Pinpoint the cell where the given text exists, returning its (x, y) midpoint coordinate. 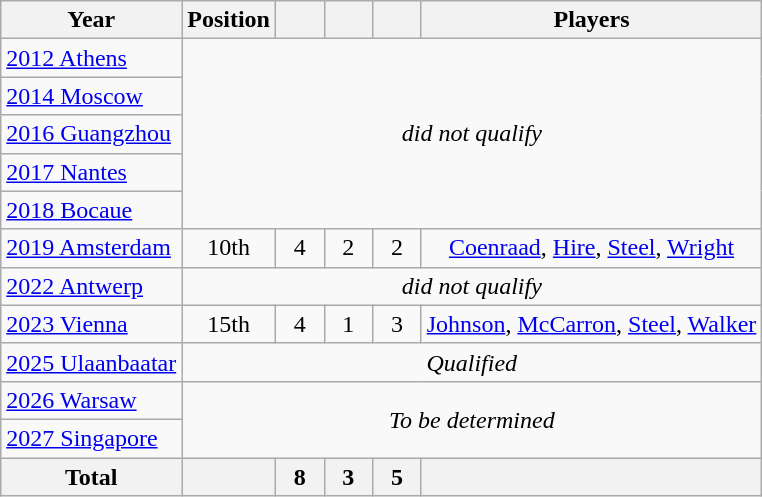
2016 Guangzhou (92, 134)
To be determined (472, 419)
Qualified (472, 362)
5 (398, 477)
2018 Bocaue (92, 210)
Coenraad, Hire, Steel, Wright (592, 248)
2022 Antwerp (92, 286)
2014 Moscow (92, 96)
2027 Singapore (92, 438)
8 (300, 477)
2023 Vienna (92, 324)
1 (348, 324)
Players (592, 20)
2019 Amsterdam (92, 248)
2012 Athens (92, 58)
15th (229, 324)
2025 Ulaanbaatar (92, 362)
10th (229, 248)
2017 Nantes (92, 172)
Year (92, 20)
Total (92, 477)
2026 Warsaw (92, 400)
Position (229, 20)
Johnson, McCarron, Steel, Walker (592, 324)
